Return (X, Y) of the center of cell containing provided text 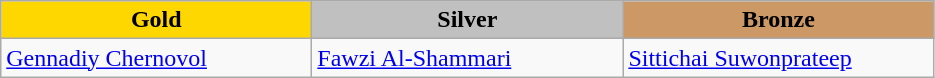
Fawzi Al-Shammari (468, 58)
Bronze (778, 20)
Gold (156, 20)
Gennadiy Chernovol (156, 58)
Silver (468, 20)
Sittichai Suwonprateep (778, 58)
